Determine the [x, y] coordinate at the center of the cell enclosing the given text.  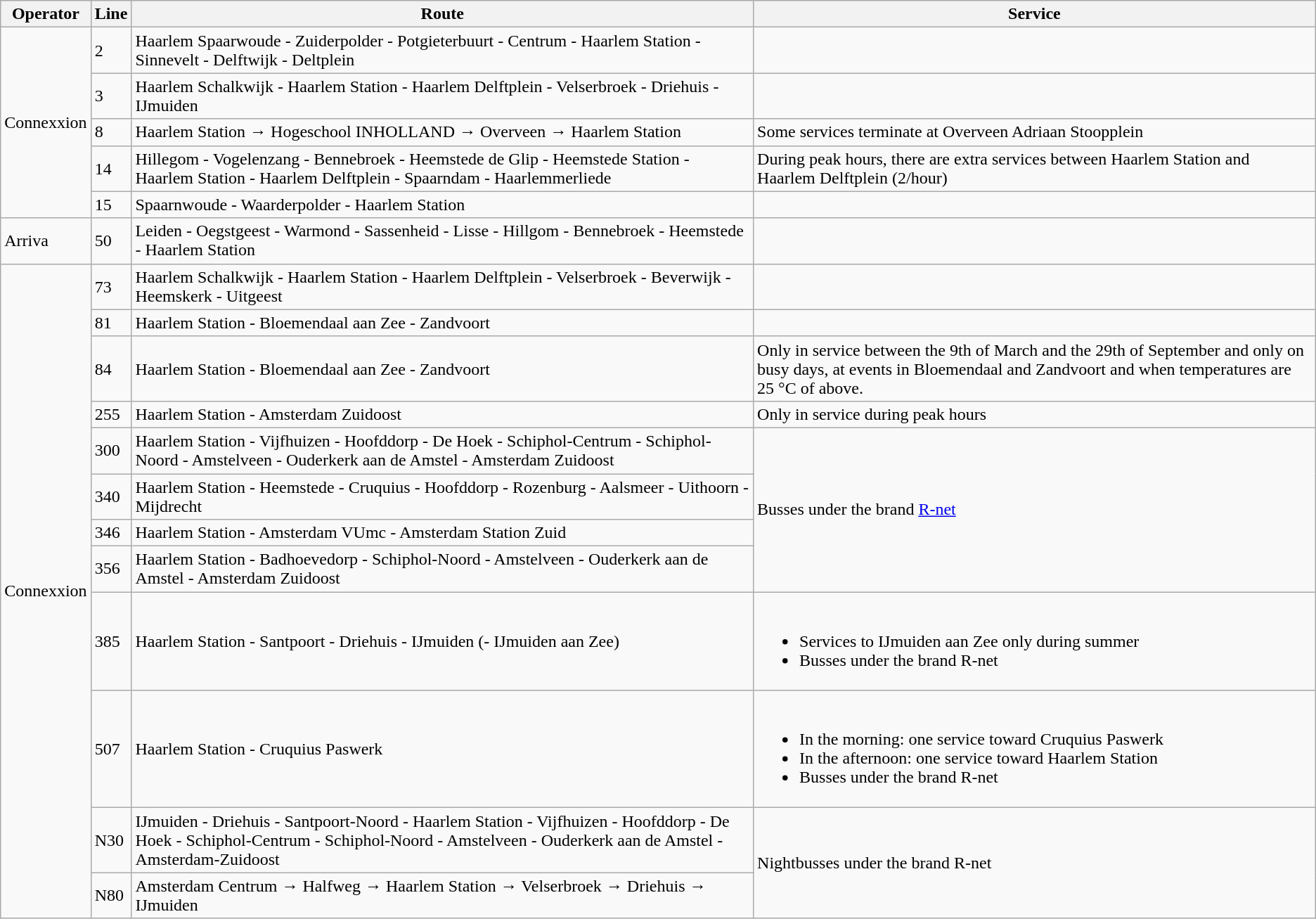
Haarlem Station - Heemstede - Cruquius - Hoofddorp - Rozenburg - Aalsmeer - Uithoorn - Mijdrecht [443, 496]
Busses under the brand R-net [1035, 509]
84 [111, 368]
Only in service during peak hours [1035, 414]
340 [111, 496]
Haarlem Station - Badhoevedorp - Schiphol-Noord - Amstelveen - Ouderkerk aan de Amstel - Amsterdam Zuidoost [443, 570]
3 [111, 96]
Amsterdam Centrum → Halfweg → Haarlem Station → Velserbroek → Driehuis → IJmuiden [443, 896]
N30 [111, 840]
In the morning: one service toward Cruquius PaswerkIn the afternoon: one service toward Haarlem StationBusses under the brand R-net [1035, 750]
Services to IJmuiden aan Zee only during summerBusses under the brand R-net [1035, 641]
Route [443, 14]
Some services terminate at Overveen Adriaan Stoopplein [1035, 132]
346 [111, 533]
Haarlem Schalkwijk - Haarlem Station - Haarlem Delftplein - Velserbroek - Driehuis - IJmuiden [443, 96]
255 [111, 414]
Haarlem Station - Amsterdam Zuidoost [443, 414]
Operator [46, 14]
Spaarnwoude - Waarderpolder - Haarlem Station [443, 205]
Arriva [46, 240]
2 [111, 51]
Hillegom - Vogelenzang - Bennebroek - Heemstede de Glip - Heemstede Station - Haarlem Station - Haarlem Delftplein - Spaarndam - Haarlemmerliede [443, 169]
Haarlem Spaarwoude - Zuiderpolder - Potgieterbuurt - Centrum - Haarlem Station - Sinnevelt - Delftwijk - Deltplein [443, 51]
Nightbusses under the brand R-net [1035, 863]
Haarlem Station - Amsterdam VUmc - Amsterdam Station Zuid [443, 533]
Line [111, 14]
356 [111, 570]
14 [111, 169]
N80 [111, 896]
Haarlem Schalkwijk - Haarlem Station - Haarlem Delftplein - Velserbroek - Beverwijk - Heemskerk - Uitgeest [443, 287]
50 [111, 240]
Service [1035, 14]
During peak hours, there are extra services between Haarlem Station and Haarlem Delftplein (2/hour) [1035, 169]
73 [111, 287]
Haarlem Station - Cruquius Paswerk [443, 750]
15 [111, 205]
Haarlem Station - Vijfhuizen - Hoofddorp - De Hoek - Schiphol-Centrum - Schiphol-Noord - Amstelveen - Ouderkerk aan de Amstel - Amsterdam Zuidoost [443, 450]
Haarlem Station → Hogeschool INHOLLAND → Overveen → Haarlem Station [443, 132]
Leiden - Oegstgeest - Warmond - Sassenheid - Lisse - Hillgom - Bennebroek - Heemstede - Haarlem Station [443, 240]
81 [111, 323]
8 [111, 132]
Haarlem Station - Santpoort - Driehuis - IJmuiden (- IJmuiden aan Zee) [443, 641]
300 [111, 450]
385 [111, 641]
507 [111, 750]
